Pinpoint the cell where the given text exists, returning its (X, Y) midpoint coordinate. 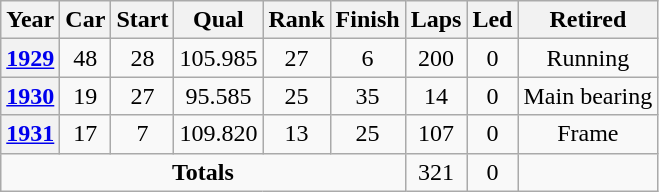
Frame (588, 134)
1931 (30, 134)
Finish (368, 20)
Main bearing (588, 96)
107 (436, 134)
105.985 (218, 58)
Start (142, 20)
95.585 (218, 96)
Retired (588, 20)
17 (86, 134)
Totals (203, 172)
Rank (296, 20)
13 (296, 134)
Year (30, 20)
6 (368, 58)
48 (86, 58)
Qual (218, 20)
35 (368, 96)
200 (436, 58)
109.820 (218, 134)
1930 (30, 96)
Laps (436, 20)
7 (142, 134)
28 (142, 58)
Led (492, 20)
1929 (30, 58)
Running (588, 58)
321 (436, 172)
19 (86, 96)
Car (86, 20)
14 (436, 96)
